Return (X, Y) of the center of cell containing provided text 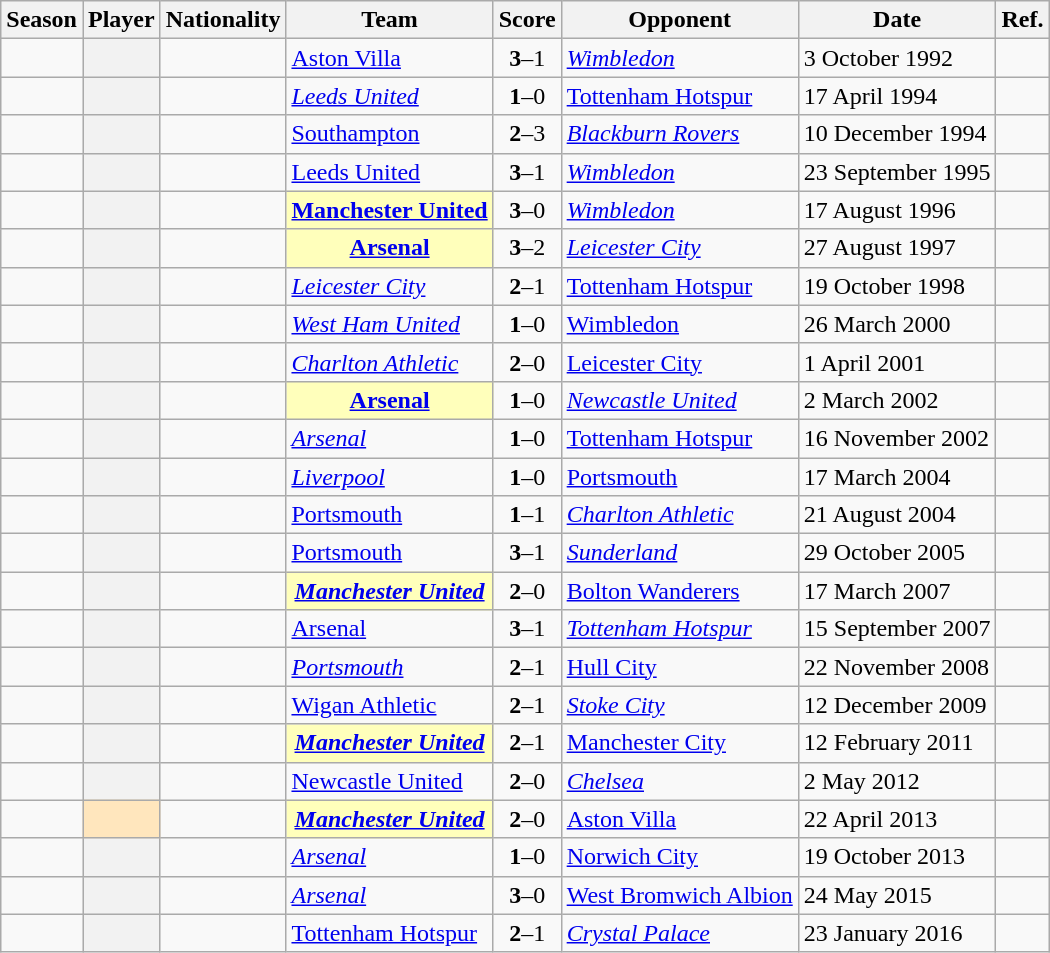
Score (527, 20)
3 October 1992 (897, 58)
1–1 (527, 515)
Crystal Palace (680, 933)
1 April 2001 (897, 362)
Sunderland (680, 553)
Player (121, 20)
2 March 2002 (897, 400)
3–2 (527, 248)
29 October 2005 (897, 553)
10 December 1994 (897, 134)
12 February 2011 (897, 743)
23 January 2016 (897, 933)
West Bromwich Albion (680, 895)
Season (42, 20)
Wigan Athletic (390, 705)
17 March 2004 (897, 477)
22 April 2013 (897, 819)
17 August 1996 (897, 210)
Nationality (223, 20)
26 March 2000 (897, 324)
Hull City (680, 667)
15 September 2007 (897, 629)
Chelsea (680, 781)
Liverpool (390, 477)
Opponent (680, 20)
21 August 2004 (897, 515)
17 April 1994 (897, 96)
Ref. (1022, 20)
Team (390, 20)
Norwich City (680, 857)
Bolton Wanderers (680, 591)
2 May 2012 (897, 781)
19 October 1998 (897, 286)
17 March 2007 (897, 591)
23 September 1995 (897, 172)
Blackburn Rovers (680, 134)
Manchester City (680, 743)
2–3 (527, 134)
19 October 2013 (897, 857)
16 November 2002 (897, 438)
Date (897, 20)
Southampton (390, 134)
12 December 2009 (897, 705)
West Ham United (390, 324)
22 November 2008 (897, 667)
Stoke City (680, 705)
27 August 1997 (897, 248)
24 May 2015 (897, 895)
